From the cell containing the given text, extract its center point as [x, y] coordinate. 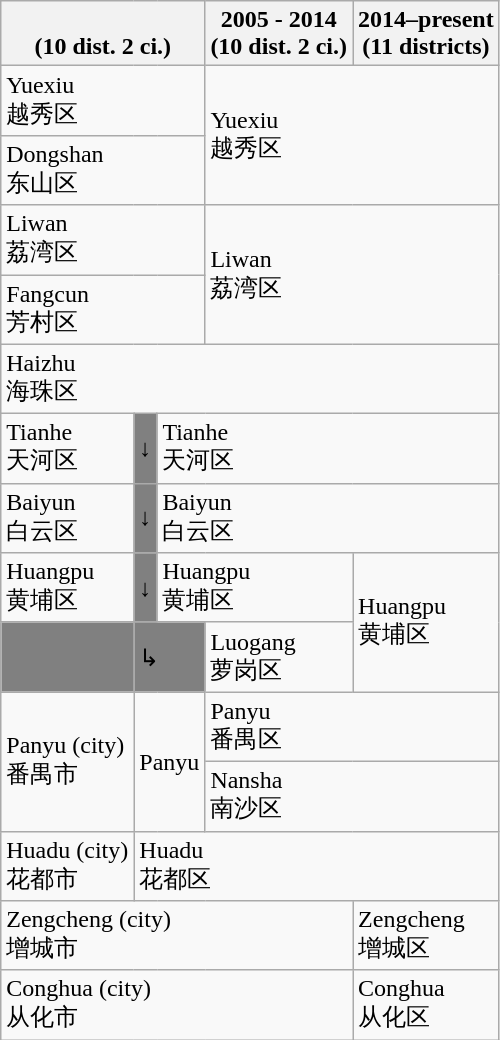
Haizhu海珠区 [250, 379]
Luogang萝岗区 [279, 657]
2005 - 2014(10 dist. 2 ci.) [279, 34]
Zengcheng (city)增城市 [177, 936]
Panyu [170, 762]
Fangcun芳村区 [103, 309]
Nansha南沙区 [352, 796]
Conghua从化区 [426, 1005]
Zengcheng增城区 [426, 936]
2014–present(11 districts) [426, 34]
Panyu番禺区 [352, 727]
Panyu (city)番禺市 [68, 762]
(10 dist. 2 ci.) [103, 34]
Huadu (city)花都市 [68, 866]
Dongshan东山区 [103, 170]
Conghua (city)从化市 [177, 1005]
↳ [170, 657]
Huadu花都区 [316, 866]
